Detect which cell encompasses the target text, then output its (X, Y) center coordinate. 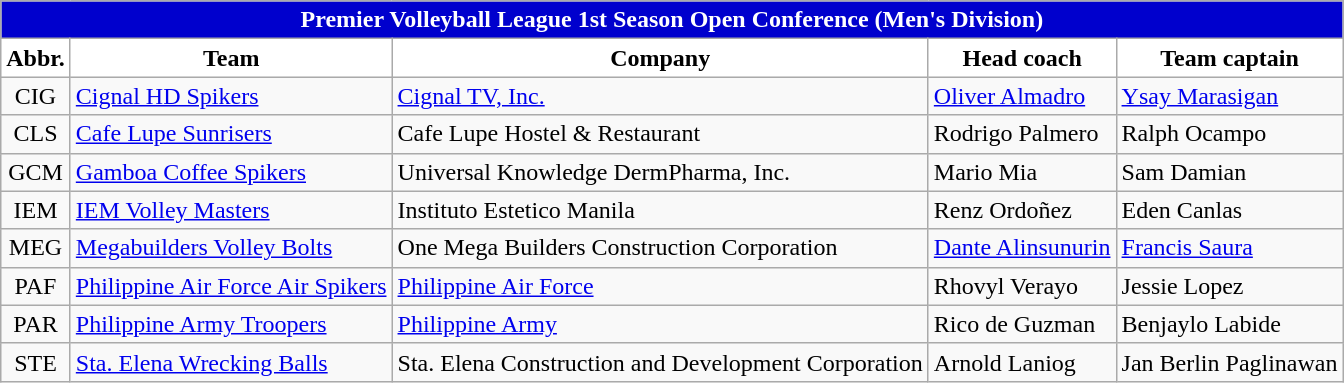
IEM Volley Masters (231, 210)
One Mega Builders Construction Corporation (660, 248)
Rico de Guzman (1022, 324)
MEG (36, 248)
GCM (36, 172)
Cafe Lupe Sunrisers (231, 134)
PAR (36, 324)
Philippine Air Force (660, 286)
Eden Canlas (1230, 210)
Arnold Laniog (1022, 362)
PAF (36, 286)
Benjaylo Labide (1230, 324)
Megabuilders Volley Bolts (231, 248)
Company (660, 58)
Jan Berlin Paglinawan (1230, 362)
Rodrigo Palmero (1022, 134)
Francis Saura (1230, 248)
CLS (36, 134)
Cignal TV, Inc. (660, 96)
Ralph Ocampo (1230, 134)
Philippine Air Force Air Spikers (231, 286)
Rhovyl Verayo (1022, 286)
Dante Alinsunurin (1022, 248)
Premier Volleyball League 1st Season Open Conference (Men's Division) (672, 20)
Jessie Lopez (1230, 286)
Team (231, 58)
Cafe Lupe Hostel & Restaurant (660, 134)
Sam Damian (1230, 172)
Abbr. (36, 58)
Renz Ordoñez (1022, 210)
Philippine Army Troopers (231, 324)
Head coach (1022, 58)
Ysay Marasigan (1230, 96)
CIG (36, 96)
Mario Mia (1022, 172)
Gamboa Coffee Spikers (231, 172)
STE (36, 362)
IEM (36, 210)
Sta. Elena Construction and Development Corporation (660, 362)
Philippine Army (660, 324)
Sta. Elena Wrecking Balls (231, 362)
Cignal HD Spikers (231, 96)
Instituto Estetico Manila (660, 210)
Oliver Almadro (1022, 96)
Team captain (1230, 58)
Universal Knowledge DermPharma, Inc. (660, 172)
